Capture the cell that displays the provided text and extract its (X, Y) central coordinate. 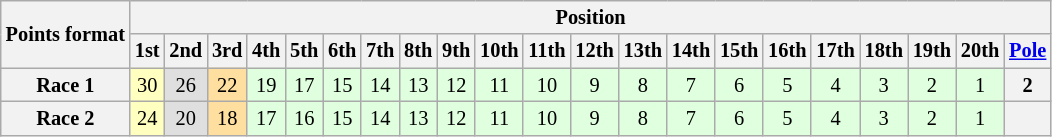
24 (148, 118)
22 (227, 85)
17th (835, 51)
10th (499, 51)
Points format (66, 34)
3rd (227, 51)
Race 1 (66, 85)
18th (884, 51)
14th (691, 51)
12th (594, 51)
Pole (1028, 51)
4th (266, 51)
15th (739, 51)
20 (186, 118)
5th (304, 51)
Position (590, 17)
19 (266, 85)
18 (227, 118)
26 (186, 85)
7th (380, 51)
13th (643, 51)
8th (418, 51)
16th (787, 51)
Race 2 (66, 118)
19th (932, 51)
1st (148, 51)
9th (456, 51)
2nd (186, 51)
6th (342, 51)
20th (980, 51)
30 (148, 85)
11th (546, 51)
16 (304, 118)
